For the text-containing cell, return its midpoint in (x, y) coordinate format. 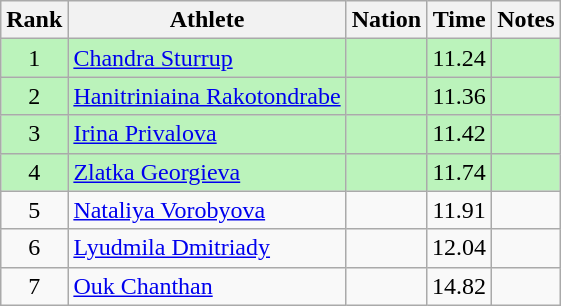
Nation (386, 20)
1 (34, 58)
Nataliya Vorobyova (207, 210)
Time (460, 20)
14.82 (460, 286)
Rank (34, 20)
11.91 (460, 210)
Athlete (207, 20)
11.42 (460, 134)
11.24 (460, 58)
2 (34, 96)
5 (34, 210)
Irina Privalova (207, 134)
Lyudmila Dmitriady (207, 248)
12.04 (460, 248)
4 (34, 172)
11.36 (460, 96)
11.74 (460, 172)
Zlatka Georgieva (207, 172)
Chandra Sturrup (207, 58)
6 (34, 248)
Hanitriniaina Rakotondrabe (207, 96)
Notes (526, 20)
3 (34, 134)
7 (34, 286)
Ouk Chanthan (207, 286)
